Locate the cell with the specified text and output its (x, y) center coordinate. 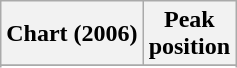
Chart (2006) (72, 34)
Peakposition (189, 34)
